Search for the cell housing the specified text and yield its [x, y] center coordinate. 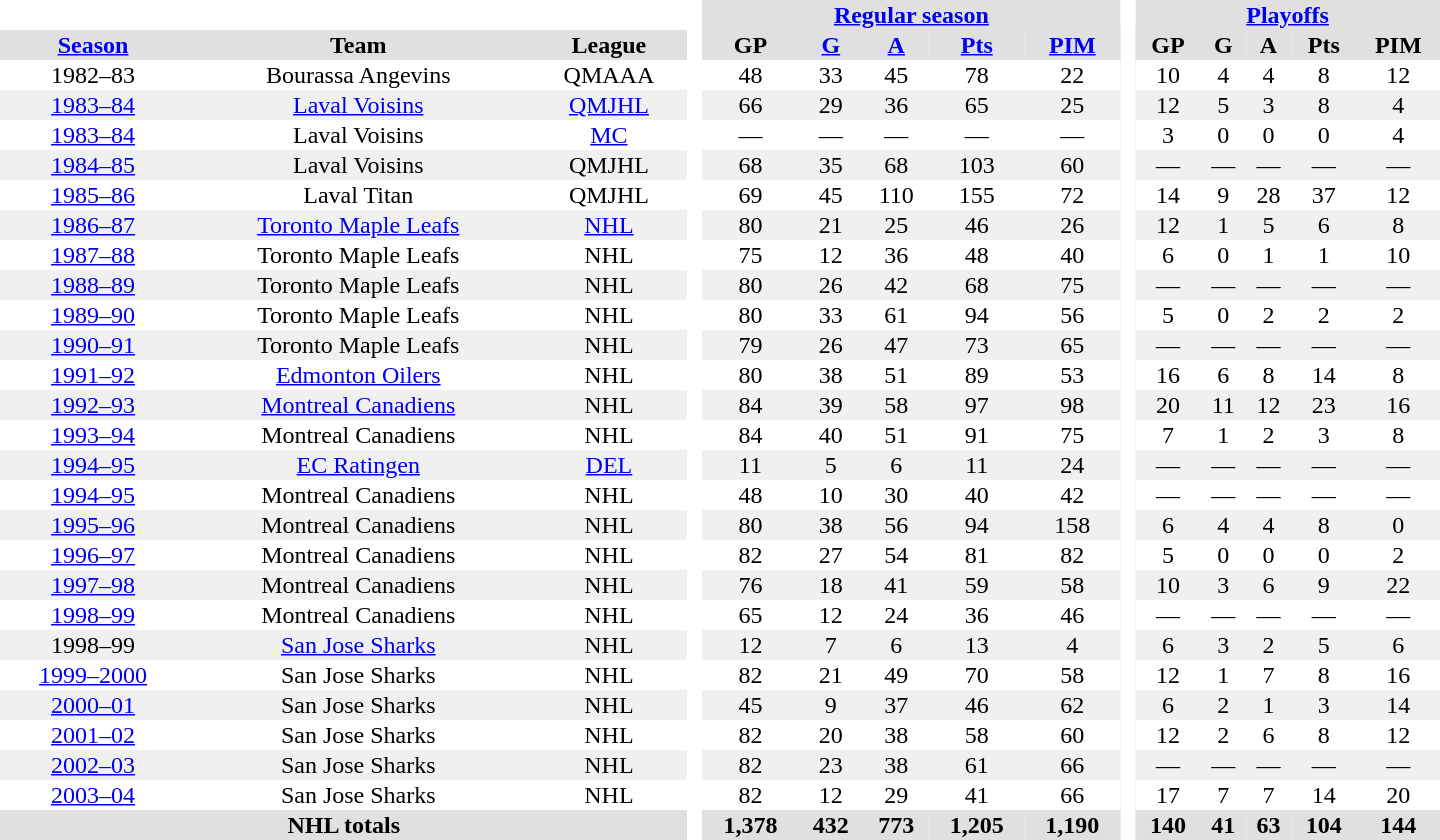
2002–03 [93, 765]
79 [751, 345]
1,378 [751, 825]
97 [977, 405]
1991–92 [93, 375]
NHL totals [344, 825]
1985–86 [93, 195]
49 [896, 675]
1995–96 [93, 525]
Playoffs [1288, 15]
155 [977, 195]
78 [977, 75]
158 [1073, 525]
QMAAA [608, 75]
1992–93 [93, 405]
Season [93, 45]
30 [896, 495]
432 [830, 825]
1989–90 [93, 315]
Team [358, 45]
1984–85 [93, 165]
81 [977, 555]
2000–01 [93, 705]
28 [1268, 195]
17 [1168, 795]
1987–88 [93, 255]
54 [896, 555]
39 [830, 405]
DEL [608, 465]
1,190 [1073, 825]
1999–2000 [93, 675]
103 [977, 165]
Edmonton Oilers [358, 375]
53 [1073, 375]
144 [1398, 825]
Bourassa Angevins [358, 75]
1990–91 [93, 345]
63 [1268, 825]
Laval Titan [358, 195]
EC Ratingen [358, 465]
98 [1073, 405]
89 [977, 375]
73 [977, 345]
2003–04 [93, 795]
59 [977, 585]
35 [830, 165]
18 [830, 585]
2001–02 [93, 735]
1997–98 [93, 585]
76 [751, 585]
773 [896, 825]
13 [977, 645]
1988–89 [93, 285]
62 [1073, 705]
140 [1168, 825]
1996–97 [93, 555]
70 [977, 675]
League [608, 45]
27 [830, 555]
69 [751, 195]
1993–94 [93, 435]
MC [608, 135]
47 [896, 345]
Regular season [912, 15]
1,205 [977, 825]
104 [1324, 825]
110 [896, 195]
1982–83 [93, 75]
91 [977, 435]
1986–87 [93, 225]
72 [1073, 195]
